Identify which cell holds the provided text, then report its [x, y] central coordinate. 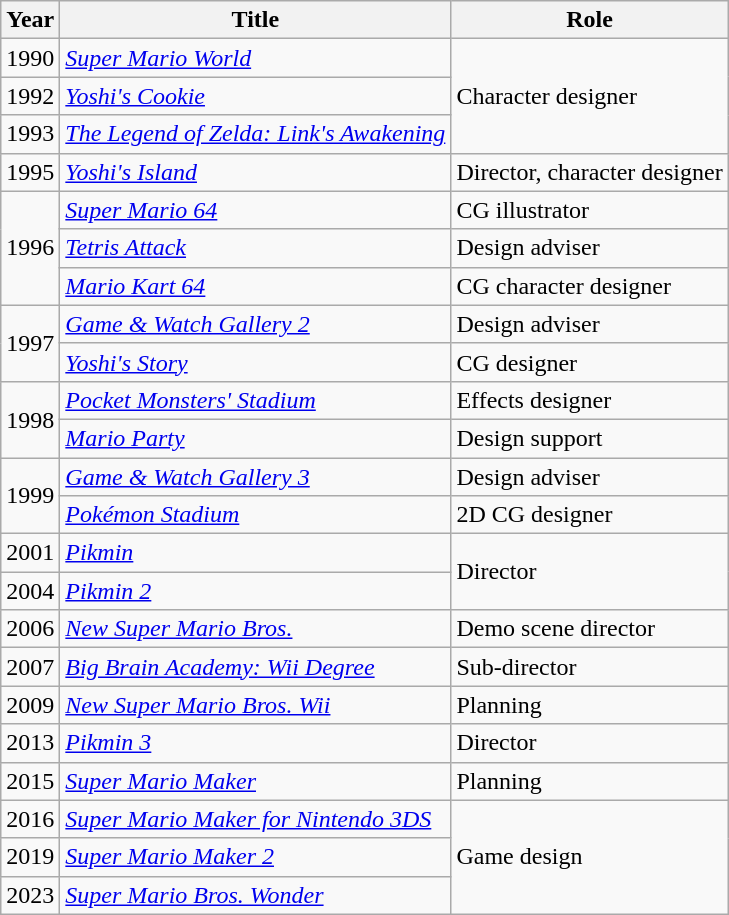
Pikmin [256, 553]
1996 [30, 248]
2015 [30, 781]
Role [590, 20]
New Super Mario Bros. [256, 629]
2004 [30, 591]
Super Mario Bros. Wonder [256, 895]
Super Mario Maker 2 [256, 857]
2007 [30, 667]
CG character designer [590, 286]
Game & Watch Gallery 3 [256, 477]
Mario Kart 64 [256, 286]
Yoshi's Story [256, 362]
Yoshi's Cookie [256, 96]
2019 [30, 857]
Sub-director [590, 667]
Super Mario World [256, 58]
Yoshi's Island [256, 172]
Super Mario Maker [256, 781]
Title [256, 20]
2016 [30, 819]
Demo scene director [590, 629]
Pocket Monsters' Stadium [256, 400]
New Super Mario Bros. Wii [256, 705]
Year [30, 20]
2009 [30, 705]
1999 [30, 496]
2023 [30, 895]
Tetris Attack [256, 248]
1993 [30, 134]
The Legend of Zelda: Link's Awakening [256, 134]
Game design [590, 857]
2013 [30, 743]
CG designer [590, 362]
Super Mario Maker for Nintendo 3DS [256, 819]
2001 [30, 553]
1995 [30, 172]
CG illustrator [590, 210]
Design support [590, 438]
Pokémon Stadium [256, 515]
Pikmin 3 [256, 743]
Pikmin 2 [256, 591]
1998 [30, 419]
Mario Party [256, 438]
Character designer [590, 96]
1997 [30, 343]
2006 [30, 629]
Effects designer [590, 400]
Director, character designer [590, 172]
Super Mario 64 [256, 210]
Game & Watch Gallery 2 [256, 324]
2D CG designer [590, 515]
Big Brain Academy: Wii Degree [256, 667]
1992 [30, 96]
1990 [30, 58]
